From the cell containing the given text, extract its center point as (X, Y) coordinate. 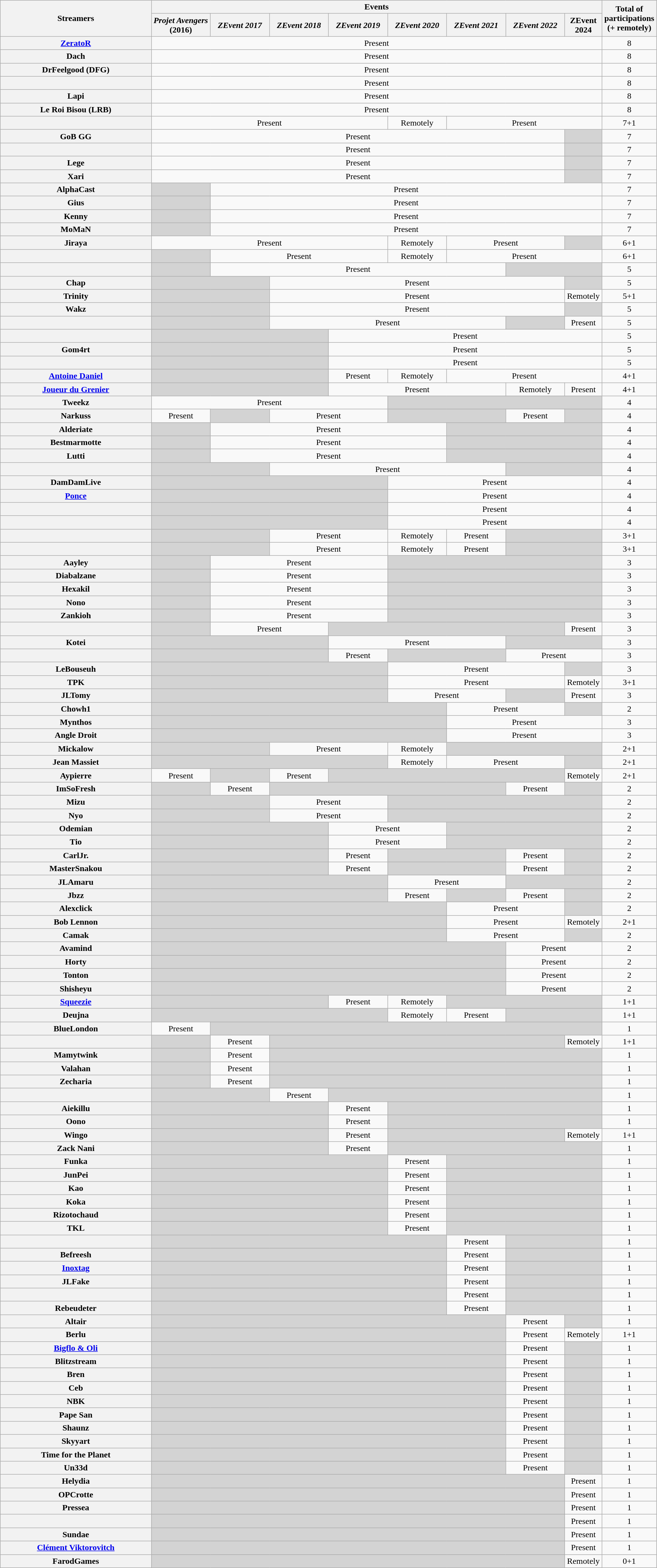
Alexclick (76, 909)
Valahan (76, 1068)
Tio (76, 842)
Antoine Daniel (76, 376)
Aiekillu (76, 1108)
JLAmaru (76, 882)
ImSoFresh (76, 789)
Lege (76, 163)
Tonton (76, 975)
Altair (76, 1321)
DamDamLive (76, 482)
Wakz (76, 309)
Mickalow (76, 749)
OPCrotte (76, 1495)
Ceb (76, 1388)
Shaunz (76, 1428)
ZEvent 2022 (536, 25)
Projet Avengers (2016) (181, 25)
Aypierre (76, 775)
Hexakil (76, 589)
Camak (76, 935)
JLTomy (76, 695)
Aayley (76, 562)
FarodGames (76, 1561)
Dach (76, 56)
Kenny (76, 216)
5+1 (629, 296)
Zack Nani (76, 1148)
Kotei (76, 642)
ZeratoR (76, 43)
Zecharia (76, 1082)
ZEvent 2019 (358, 25)
BlueLondon (76, 1028)
ZEvent 2021 (476, 25)
MasterSnakou (76, 869)
TPK (76, 682)
Berlu (76, 1335)
Oono (76, 1122)
Xari (76, 176)
Ponce (76, 496)
Helydia (76, 1481)
ZEvent 2024 (583, 25)
Zankioh (76, 616)
Jean Massiet (76, 762)
Mizu (76, 802)
Jbzz (76, 895)
Time for the Planet (76, 1454)
Funka (76, 1161)
TKL (76, 1228)
Inoxtag (76, 1268)
Kao (76, 1188)
Diabalzane (76, 575)
Horty (76, 962)
Befreesh (76, 1255)
Bren (76, 1375)
Chowh1 (76, 709)
Nono (76, 602)
NBK (76, 1401)
Rizotochaud (76, 1215)
Nyo (76, 815)
Tweekz (76, 403)
Total of participations(+ remotely) (629, 18)
Gom4rt (76, 349)
Wingo (76, 1135)
Sundae (76, 1534)
Bob Lennon (76, 922)
Koka (76, 1201)
Rebeudeter (76, 1308)
MoMaN (76, 229)
LeBouseuh (76, 669)
Odemian (76, 829)
Shisheyu (76, 988)
Jiraya (76, 243)
Events (377, 7)
Gius (76, 203)
0+1 (629, 1561)
Bigflo & Oli (76, 1348)
ZEvent 2020 (417, 25)
Mamytwink (76, 1055)
ZEvent 2018 (299, 25)
GoB GG (76, 136)
Lutti (76, 456)
Avamind (76, 948)
Skyyart (76, 1441)
Pressea (76, 1508)
CarlJr. (76, 855)
Alderiate (76, 429)
Mynthos (76, 722)
DrFeelgood (DFG) (76, 70)
Deujna (76, 1015)
Chap (76, 283)
Blitzstream (76, 1361)
JLFake (76, 1281)
Clément Viktorovitch (76, 1548)
AlphaCast (76, 190)
Le Roi Bisou (LRB) (76, 110)
Narkuss (76, 416)
Lapi (76, 96)
ZEvent 2017 (240, 25)
7+1 (629, 123)
Joueur du Grenier (76, 389)
Pape San (76, 1414)
Squeezie (76, 1002)
JunPei (76, 1175)
Angle Droit (76, 735)
Trinity (76, 296)
Bestmarmotte (76, 443)
Un33d (76, 1468)
Streamers (76, 18)
